Find where the given text appears and provide that cell's center as [x, y] coordinate. 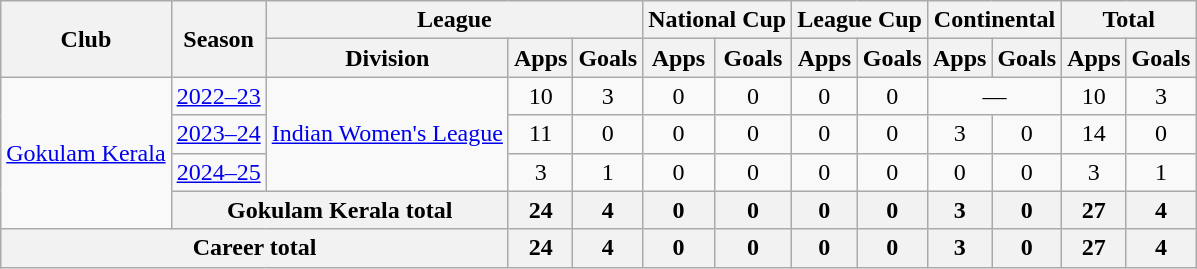
2023–24 [218, 134]
Division [387, 58]
Career total [255, 248]
Season [218, 39]
League [454, 20]
Continental [994, 20]
National Cup [718, 20]
14 [1094, 134]
Gokulam Kerala total [340, 210]
11 [540, 134]
Indian Women's League [387, 134]
2024–25 [218, 172]
2022–23 [218, 96]
Total [1129, 20]
Club [86, 39]
Gokulam Kerala [86, 153]
League Cup [860, 20]
— [994, 96]
